Return the [x, y] coordinate for the center point of the cell that contains the specified text.  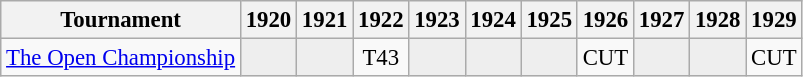
Tournament [121, 20]
1922 [381, 20]
1921 [325, 20]
1920 [268, 20]
The Open Championship [121, 58]
1928 [718, 20]
1926 [605, 20]
1923 [437, 20]
T43 [381, 58]
1929 [774, 20]
1924 [493, 20]
1925 [549, 20]
1927 [661, 20]
